Detect which cell encompasses the target text, then output its [x, y] center coordinate. 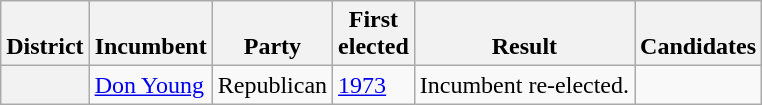
Result [524, 34]
Incumbent [150, 34]
Party [272, 34]
1973 [374, 85]
Firstelected [374, 34]
Republican [272, 85]
Candidates [698, 34]
Don Young [150, 85]
Incumbent re-elected. [524, 85]
District [45, 34]
